Find where the given text appears and provide that cell's center as (X, Y) coordinate. 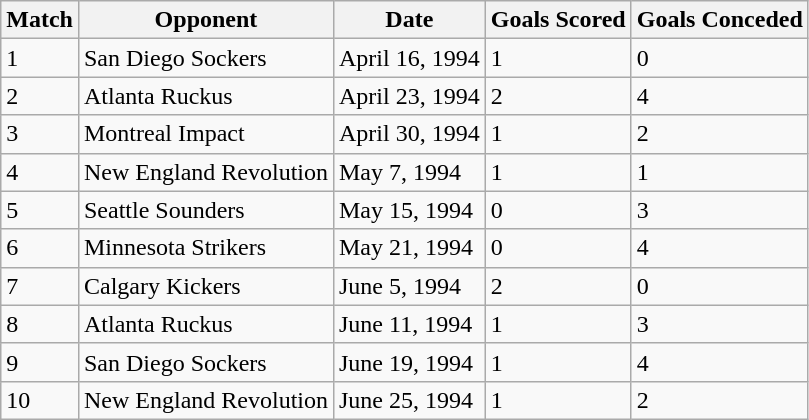
9 (40, 362)
6 (40, 248)
Match (40, 20)
10 (40, 400)
Montreal Impact (206, 134)
Goals Scored (558, 20)
May 21, 1994 (409, 248)
8 (40, 324)
May 15, 1994 (409, 210)
Minnesota Strikers (206, 248)
April 16, 1994 (409, 58)
May 7, 1994 (409, 172)
Goals Conceded (720, 20)
June 5, 1994 (409, 286)
April 23, 1994 (409, 96)
June 11, 1994 (409, 324)
Seattle Sounders (206, 210)
Opponent (206, 20)
5 (40, 210)
June 25, 1994 (409, 400)
7 (40, 286)
June 19, 1994 (409, 362)
April 30, 1994 (409, 134)
Date (409, 20)
Calgary Kickers (206, 286)
